Detect which cell encompasses the target text, then output its (X, Y) center coordinate. 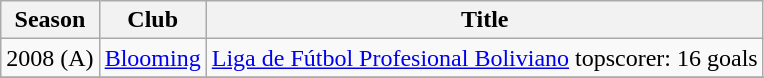
Title (484, 20)
Club (152, 20)
Liga de Fútbol Profesional Boliviano topscorer: 16 goals (484, 58)
2008 (A) (50, 58)
Season (50, 20)
Blooming (152, 58)
